For the text-containing cell, return its midpoint in (X, Y) coordinate format. 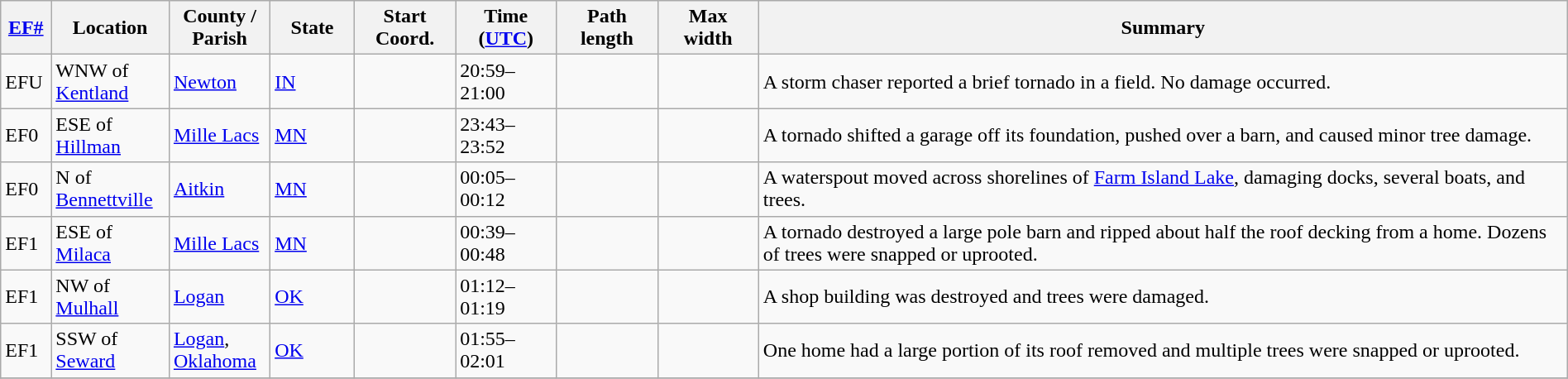
A waterspout moved across shorelines of Farm Island Lake, damaging docks, several boats, and trees. (1163, 189)
State (313, 28)
Logan (219, 296)
One home had a large portion of its roof removed and multiple trees were snapped or uprooted. (1163, 351)
ESE of Milaca (111, 243)
00:39–00:48 (506, 243)
N of Bennettville (111, 189)
County / Parish (219, 28)
Newton (219, 81)
20:59–21:00 (506, 81)
EF# (26, 28)
23:43–23:52 (506, 136)
Time (UTC) (506, 28)
A shop building was destroyed and trees were damaged. (1163, 296)
00:05–00:12 (506, 189)
SSW of Seward (111, 351)
01:12–01:19 (506, 296)
Location (111, 28)
01:55–02:01 (506, 351)
A tornado destroyed a large pole barn and ripped about half the roof decking from a home. Dozens of trees were snapped or uprooted. (1163, 243)
EFU (26, 81)
IN (313, 81)
Summary (1163, 28)
A storm chaser reported a brief tornado in a field. No damage occurred. (1163, 81)
ESE of Hillman (111, 136)
Path length (607, 28)
Aitkin (219, 189)
Start Coord. (404, 28)
NW of Mulhall (111, 296)
Logan, Oklahoma (219, 351)
Max width (708, 28)
A tornado shifted a garage off its foundation, pushed over a barn, and caused minor tree damage. (1163, 136)
WNW of Kentland (111, 81)
